Detect which cell encompasses the target text, then output its [X, Y] center coordinate. 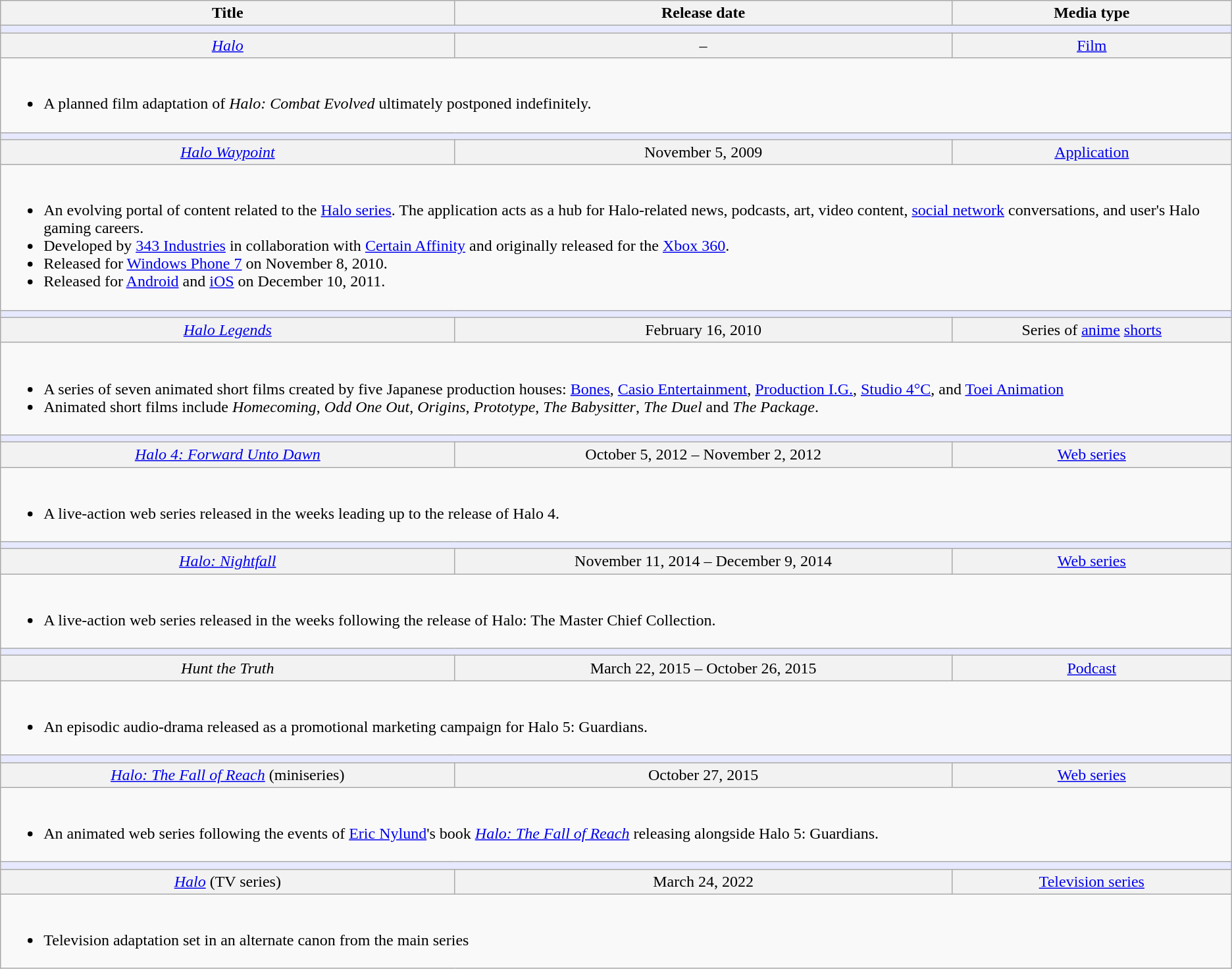
Release date [704, 13]
October 27, 2015 [704, 775]
– [704, 45]
Halo 4: Forward Unto Dawn [228, 454]
Podcast [1091, 668]
Television adaptation set in an alternate canon from the main series [616, 931]
Halo (TV series) [228, 881]
Hunt the Truth [228, 668]
Title [228, 13]
Application [1091, 152]
March 24, 2022 [704, 881]
A live-action web series released in the weeks leading up to the release of Halo 4. [616, 504]
November 11, 2014 – December 9, 2014 [704, 562]
Halo Waypoint [228, 152]
Halo: The Fall of Reach (miniseries) [228, 775]
An animated web series following the events of Eric Nylund's book Halo: The Fall of Reach releasing alongside Halo 5: Guardians. [616, 824]
An episodic audio-drama released as a promotional marketing campaign for Halo 5: Guardians. [616, 718]
A planned film adaptation of Halo: Combat Evolved ultimately postponed indefinitely. [616, 95]
Television series [1091, 881]
Series of anime shorts [1091, 330]
Film [1091, 45]
February 16, 2010 [704, 330]
November 5, 2009 [704, 152]
Halo [228, 45]
Media type [1091, 13]
A live-action web series released in the weeks following the release of Halo: The Master Chief Collection. [616, 611]
Halo: Nightfall [228, 562]
March 22, 2015 – October 26, 2015 [704, 668]
October 5, 2012 – November 2, 2012 [704, 454]
Halo Legends [228, 330]
